For the text-containing cell, return its midpoint in (x, y) coordinate format. 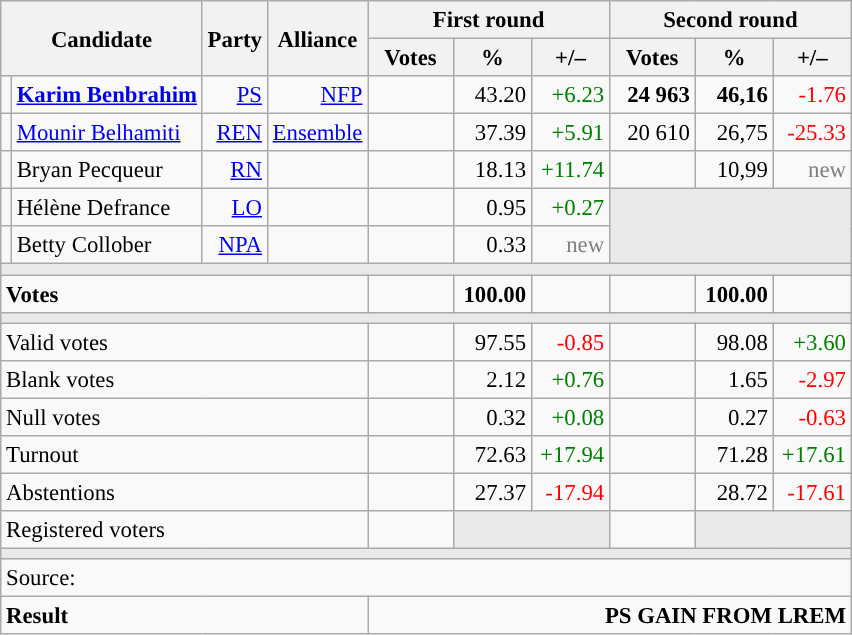
Null votes (184, 417)
-2.97 (812, 379)
-0.63 (812, 417)
Betty Collober (106, 245)
NPA (234, 245)
LO (234, 208)
72.63 (492, 455)
Candidate (102, 38)
-1.76 (812, 95)
28.72 (734, 492)
+0.08 (570, 417)
REN (234, 133)
Registered voters (184, 530)
98.08 (734, 342)
Valid votes (184, 342)
1.65 (734, 379)
Party (234, 38)
+17.94 (570, 455)
-0.85 (570, 342)
0.95 (492, 208)
37.39 (492, 133)
-25.33 (812, 133)
Second round (730, 20)
First round (489, 20)
Alliance (317, 38)
Result (184, 616)
+11.74 (570, 170)
Turnout (184, 455)
0.27 (734, 417)
27.37 (492, 492)
+5.91 (570, 133)
PS (234, 95)
97.55 (492, 342)
0.33 (492, 245)
46,16 (734, 95)
Abstentions (184, 492)
+0.76 (570, 379)
+6.23 (570, 95)
20 610 (652, 133)
24 963 (652, 95)
-17.61 (812, 492)
0.32 (492, 417)
RN (234, 170)
43.20 (492, 95)
18.13 (492, 170)
Ensemble (317, 133)
Mounir Belhamiti (106, 133)
+0.27 (570, 208)
71.28 (734, 455)
NFP (317, 95)
+17.61 (812, 455)
2.12 (492, 379)
PS GAIN FROM LREM (610, 616)
26,75 (734, 133)
+3.60 (812, 342)
-17.94 (570, 492)
Blank votes (184, 379)
Karim Benbrahim (106, 95)
Source: (426, 578)
10,99 (734, 170)
Hélène Defrance (106, 208)
Bryan Pecqueur (106, 170)
